For the text-containing cell, return its midpoint in [X, Y] coordinate format. 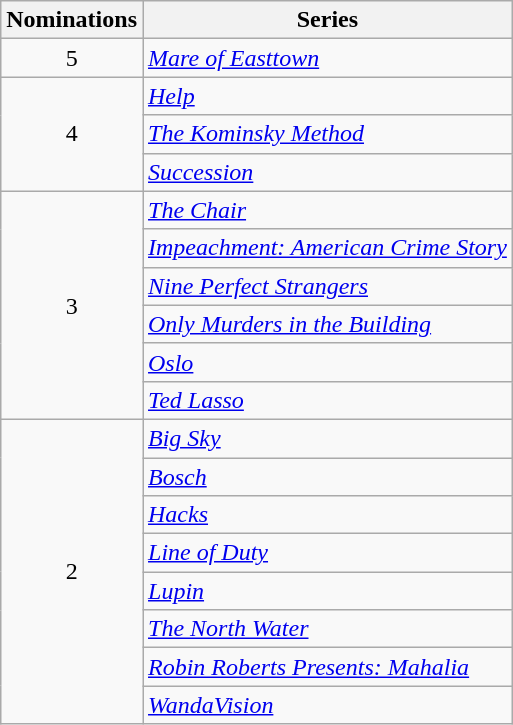
Oslo [327, 362]
WandaVision [327, 705]
Help [327, 96]
Succession [327, 172]
The Chair [327, 210]
Line of Duty [327, 553]
Nominations [72, 20]
Hacks [327, 515]
4 [72, 134]
Only Murders in the Building [327, 324]
Bosch [327, 477]
Big Sky [327, 438]
The Kominsky Method [327, 134]
Impeachment: American Crime Story [327, 248]
The North Water [327, 629]
Ted Lasso [327, 400]
2 [72, 571]
Lupin [327, 591]
Series [327, 20]
Mare of Easttown [327, 58]
Nine Perfect Strangers [327, 286]
3 [72, 305]
5 [72, 58]
Robin Roberts Presents: Mahalia [327, 667]
